Extract the [x, y] coordinate from the center of the cell holding the provided text.  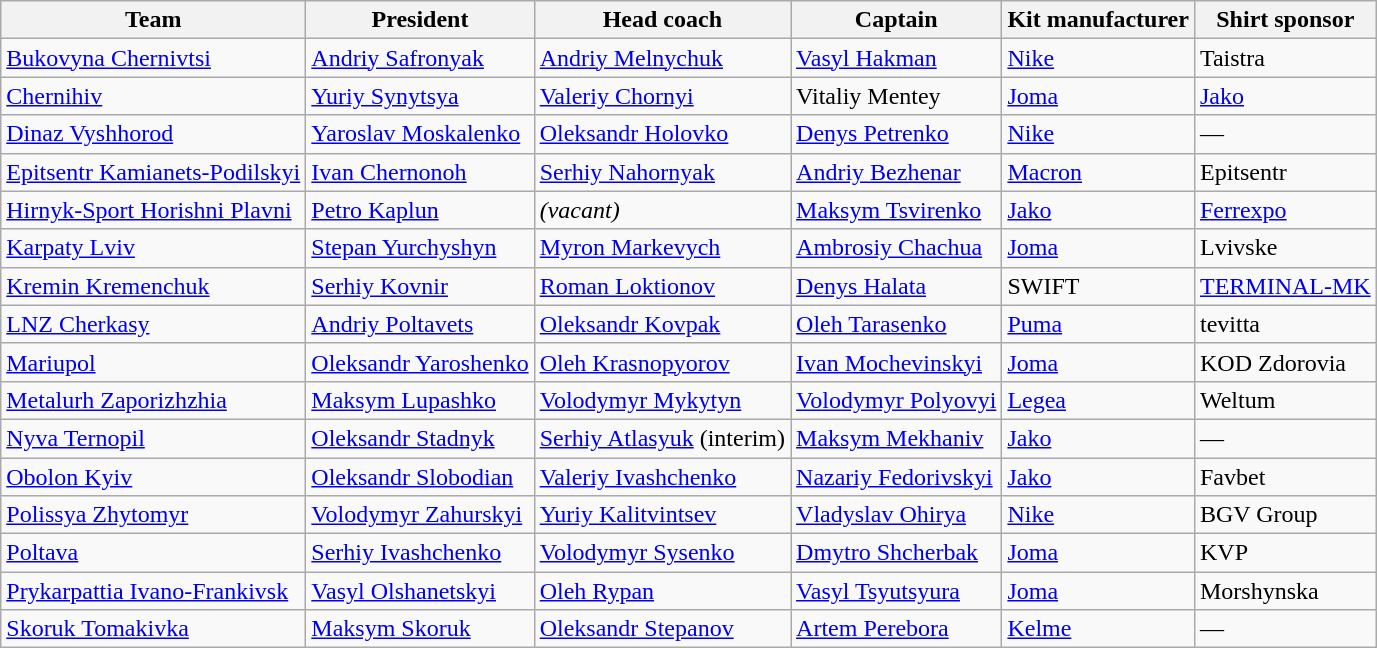
Denys Halata [896, 286]
TERMINAL-MK [1285, 286]
Lvivske [1285, 248]
Oleh Rypan [662, 591]
Volodymyr Sysenko [662, 553]
Weltum [1285, 400]
Favbet [1285, 477]
Serhiy Kovnir [420, 286]
Poltava [154, 553]
Nyva Ternopil [154, 438]
Stepan Yurchyshyn [420, 248]
Serhiy Nahornyak [662, 172]
Maksym Skoruk [420, 629]
Head coach [662, 20]
Maksym Mekhaniv [896, 438]
Myron Markevych [662, 248]
Valeriy Ivashchenko [662, 477]
Polissya Zhytomyr [154, 515]
Vitaliy Mentey [896, 96]
Andriy Safronyak [420, 58]
Volodymyr Mykytyn [662, 400]
Volodymyr Zahurskyi [420, 515]
Karpaty Lviv [154, 248]
Macron [1098, 172]
Bukovyna Chernivtsi [154, 58]
Ambrosiy Chachua [896, 248]
Yuriy Kalitvintsev [662, 515]
Shirt sponsor [1285, 20]
Epitsentr Kamianets-Podilskyi [154, 172]
Taistra [1285, 58]
Dmytro Shcherbak [896, 553]
Kelme [1098, 629]
(vacant) [662, 210]
Vasyl Hakman [896, 58]
Puma [1098, 324]
Dinaz Vyshhorod [154, 134]
KVP [1285, 553]
Morshynska [1285, 591]
Ivan Mochevinskyi [896, 362]
Ivan Chernonoh [420, 172]
Denys Petrenko [896, 134]
Mariupol [154, 362]
Vladyslav Ohirya [896, 515]
Oleksandr Yaroshenko [420, 362]
Andriy Poltavets [420, 324]
Prykarpattia Ivano-Frankivsk [154, 591]
LNZ Cherkasy [154, 324]
Oleh Tarasenko [896, 324]
Oleksandr Stadnyk [420, 438]
Oleksandr Slobodian [420, 477]
Oleksandr Holovko [662, 134]
Oleksandr Stepanov [662, 629]
Kit manufacturer [1098, 20]
Serhiy Ivashchenko [420, 553]
President [420, 20]
Maksym Tsvirenko [896, 210]
Metalurh Zaporizhzhia [154, 400]
BGV Group [1285, 515]
Volodymyr Polyovyi [896, 400]
Oleh Krasnopyorov [662, 362]
Nazariy Fedorivskyi [896, 477]
tevitta [1285, 324]
Andriy Melnychuk [662, 58]
Captain [896, 20]
Obolon Kyiv [154, 477]
Skoruk Tomakivka [154, 629]
Valeriy Chornyi [662, 96]
Oleksandr Kovpak [662, 324]
Artem Perebora [896, 629]
Yaroslav Moskalenko [420, 134]
KOD Zdorovia [1285, 362]
Vasyl Tsyutsyura [896, 591]
Chernihiv [154, 96]
Kremin Kremenchuk [154, 286]
Legea [1098, 400]
Team [154, 20]
Serhiy Atlasyuk (interim) [662, 438]
Yuriy Synytsya [420, 96]
Andriy Bezhenar [896, 172]
Vasyl Olshanetskyi [420, 591]
Roman Loktionov [662, 286]
Maksym Lupashko [420, 400]
Hirnyk-Sport Horishni Plavni [154, 210]
Epitsentr [1285, 172]
Petro Kaplun [420, 210]
Ferrexpo [1285, 210]
SWIFT [1098, 286]
